From the cell containing the given text, extract its center point as (x, y) coordinate. 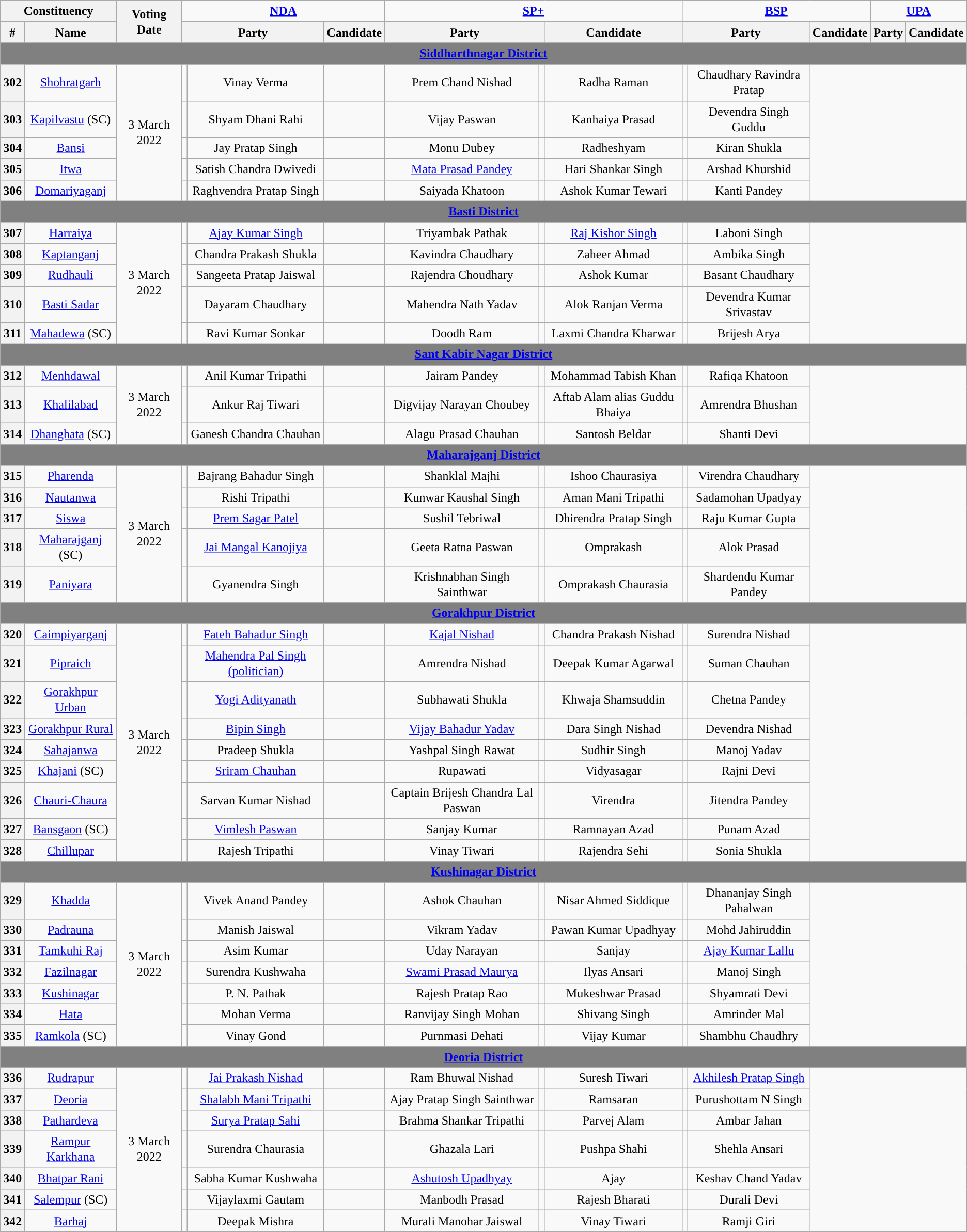
Ravi Kumar Sonkar (256, 334)
Mata Prasad Pandey (462, 169)
Sudhir Singh (614, 750)
Khalilabad (71, 405)
Suman Chauhan (749, 663)
Barhaj (71, 1221)
Tamkuhi Raj (71, 950)
Santosh Beldar (614, 434)
Shivang Singh (614, 1015)
Gorakhpur Urban (71, 699)
Fazilnagar (71, 972)
Ankur Raj Tiwari (256, 405)
Hata (71, 1015)
Yogi Adityanath (256, 699)
Shardendu Kumar Pandey (749, 584)
313 (12, 405)
Murali Manohar Jaiswal (462, 1221)
Kunwar Kaushal Singh (462, 497)
Chillupar (71, 850)
Satish Chandra Dwivedi (256, 169)
Virendra (614, 801)
Chaudhary Ravindra Pratap (749, 83)
323 (12, 728)
302 (12, 83)
Basant Chaudhary (749, 275)
Shehla Ansari (749, 1150)
Asim Kumar (256, 950)
Rajesh Pratap Rao (462, 993)
Chandra Prakash Shukla (256, 254)
Ilyas Ansari (614, 972)
Jitendra Pandey (749, 801)
Kavindra Chaudhary (462, 254)
Ajay (614, 1179)
Ashok Kumar Tewari (614, 190)
BSP (776, 11)
337 (12, 1099)
Basti District (484, 212)
UPA (918, 11)
Ashok Kumar (614, 275)
Mahendra Nath Yadav (462, 305)
Swami Prasad Maurya (462, 972)
Aman Mani Tripathi (614, 497)
Raju Kumar Gupta (749, 519)
Raj Kishor Singh (614, 232)
Ambika Singh (749, 254)
Raghvendra Pratap Singh (256, 190)
330 (12, 930)
Manbodh Prasad (462, 1199)
Gorakhpur District (484, 613)
Omprakash Chaurasia (614, 584)
Vikram Yadav (462, 930)
Kushinagar (71, 993)
Uday Narayan (462, 950)
Rishi Tripathi (256, 497)
Purushottam N Singh (749, 1099)
# (12, 32)
Laxmi Chandra Kharwar (614, 334)
320 (12, 634)
Vijay Paswan (462, 119)
Ramkola (SC) (71, 1035)
Jay Pratap Singh (256, 148)
306 (12, 190)
Shohratgarh (71, 83)
332 (12, 972)
Prem Chand Nishad (462, 83)
Surendra Chaurasia (256, 1150)
Manoj Singh (749, 972)
Chandra Prakash Nishad (614, 634)
Devendra Kumar Srivastav (749, 305)
Prem Sagar Patel (256, 519)
Ishoo Chaurasiya (614, 476)
325 (12, 772)
Padrauna (71, 930)
Keshav Chand Yadav (749, 1179)
Nisar Ahmed Siddique (614, 901)
Ashok Chauhan (462, 901)
Dhirendra Pratap Singh (614, 519)
315 (12, 476)
Mohan Verma (256, 1015)
Dara Singh Nishad (614, 728)
Dhananjay Singh Pahalwan (749, 901)
Pawan Kumar Upadhyay (614, 930)
Caimpiyarganj (71, 634)
Sahajanwa (71, 750)
Salempur (SC) (71, 1199)
Shyam Dhani Rahi (256, 119)
Ranvijay Singh Mohan (462, 1015)
Ghazala Lari (462, 1150)
319 (12, 584)
Chauri-Chaura (71, 801)
Sarvan Kumar Nishad (256, 801)
Alok Prasad (749, 548)
Menhdawal (71, 376)
Ashutosh Upadhyay (462, 1179)
Doodh Ram (462, 334)
Voting Date (149, 22)
Vidyasagar (614, 772)
Harraiya (71, 232)
Ajay Pratap Singh Sainthwar (462, 1099)
Pharenda (71, 476)
Sabha Kumar Kushwaha (256, 1179)
Virendra Chaudhary (749, 476)
Laboni Singh (749, 232)
Sant Kabir Nagar District (484, 354)
NDA (283, 11)
Name (71, 32)
P. N. Pathak (256, 993)
Gyanendra Singh (256, 584)
Pushpa Shahi (614, 1150)
Zaheer Ahmad (614, 254)
Rajendra Choudhary (462, 275)
Sanjay Kumar (462, 830)
Brahma Shankar Tripathi (462, 1121)
Manoj Yadav (749, 750)
Captain Brijesh Chandra Lal Paswan (462, 801)
Kushinagar District (484, 872)
Sonia Shukla (749, 850)
Jairam Pandey (462, 376)
Sriram Chauhan (256, 772)
Devendra Singh Guddu (749, 119)
Radha Raman (614, 83)
Ganesh Chandra Chauhan (256, 434)
Hari Shankar Singh (614, 169)
Vinay Verma (256, 83)
Maharajganj District (484, 455)
338 (12, 1121)
Triyambak Pathak (462, 232)
Omprakash (614, 548)
307 (12, 232)
Bhatpar Rani (71, 1179)
Rajendra Sehi (614, 850)
Brijesh Arya (749, 334)
334 (12, 1015)
Monu Dubey (462, 148)
317 (12, 519)
Amrendra Bhushan (749, 405)
Durali Devi (749, 1199)
Saiyada Khatoon (462, 190)
Arshad Khurshid (749, 169)
324 (12, 750)
Sadamohan Upadyay (749, 497)
335 (12, 1035)
Ram Bhuwal Nishad (462, 1078)
Shambhu Chaudhry (749, 1035)
Rajesh Tripathi (256, 850)
Alok Ranjan Verma (614, 305)
Kapilvastu (SC) (71, 119)
309 (12, 275)
Mukeshwar Prasad (614, 993)
Aftab Alam alias Guddu Bhaiya (614, 405)
Basti Sadar (71, 305)
329 (12, 901)
Rudhauli (71, 275)
342 (12, 1221)
Geeta Ratna Paswan (462, 548)
340 (12, 1179)
Khadda (71, 901)
Pathardeva (71, 1121)
Purnmasi Dehati (462, 1035)
Vimlesh Paswan (256, 830)
Mohd Jahiruddin (749, 930)
Devendra Nishad (749, 728)
Akhilesh Pratap Singh (749, 1078)
Constituency (59, 11)
Rajesh Bharati (614, 1199)
Bansgaon (SC) (71, 830)
Kiran Shukla (749, 148)
311 (12, 334)
Deoria District (484, 1057)
Punam Azad (749, 830)
Ambar Jahan (749, 1121)
Chetna Pandey (749, 699)
Dhanghata (SC) (71, 434)
336 (12, 1078)
Kanti Pandey (749, 190)
Subhawati Shukla (462, 699)
Amrendra Nishad (462, 663)
Bajrang Bahadur Singh (256, 476)
Itwa (71, 169)
Surendra Nishad (749, 634)
Vinay Gond (256, 1035)
Bipin Singh (256, 728)
Amrinder Mal (749, 1015)
308 (12, 254)
Gorakhpur Rural (71, 728)
333 (12, 993)
Ramnayan Azad (614, 830)
Khwaja Shamsuddin (614, 699)
Sanjay (614, 950)
Kanhaiya Prasad (614, 119)
Mohammad Tabish Khan (614, 376)
341 (12, 1199)
305 (12, 169)
Paniyara (71, 584)
Rafiqa Khatoon (749, 376)
Siswa (71, 519)
Dayaram Chaudhary (256, 305)
331 (12, 950)
Mahadewa (SC) (71, 334)
Nautanwa (71, 497)
Vivek Anand Pandey (256, 901)
326 (12, 801)
303 (12, 119)
Alagu Prasad Chauhan (462, 434)
Surendra Kushwaha (256, 972)
Parvej Alam (614, 1121)
Ramji Giri (749, 1221)
314 (12, 434)
Mahendra Pal Singh (politician) (256, 663)
316 (12, 497)
Deepak Mishra (256, 1221)
Shyamrati Devi (749, 993)
Khajani (SC) (71, 772)
Ramsaran (614, 1099)
Anil Kumar Tripathi (256, 376)
327 (12, 830)
Domariyaganj (71, 190)
Vijay Kumar (614, 1035)
Jai Prakash Nishad (256, 1078)
Digvijay Narayan Choubey (462, 405)
Yashpal Singh Rawat (462, 750)
Ajay Kumar Singh (256, 232)
Radheshyam (614, 148)
Rampur Karkhana (71, 1150)
Sushil Tebriwal (462, 519)
Deoria (71, 1099)
312 (12, 376)
Shalabh Mani Tripathi (256, 1099)
Ajay Kumar Lallu (749, 950)
Surya Pratap Sahi (256, 1121)
322 (12, 699)
328 (12, 850)
Fateh Bahadur Singh (256, 634)
Rudrapur (71, 1078)
Pradeep Shukla (256, 750)
304 (12, 148)
Kajal Nishad (462, 634)
Bansi (71, 148)
Krishnabhan Singh Sainthwar (462, 584)
Kaptanganj (71, 254)
Rajni Devi (749, 772)
Vijaylaxmi Gautam (256, 1199)
Siddharthnagar District (484, 54)
Vijay Bahadur Yadav (462, 728)
339 (12, 1150)
Manish Jaiswal (256, 930)
Sangeeta Pratap Jaiswal (256, 275)
310 (12, 305)
Suresh Tiwari (614, 1078)
Shanti Devi (749, 434)
Rupawati (462, 772)
Deepak Kumar Agarwal (614, 663)
SP+ (534, 11)
318 (12, 548)
Pipraich (71, 663)
Jai Mangal Kanojiya (256, 548)
321 (12, 663)
Shanklal Majhi (462, 476)
Maharajganj (SC) (71, 548)
